Identify which cell holds the provided text, then report its (x, y) central coordinate. 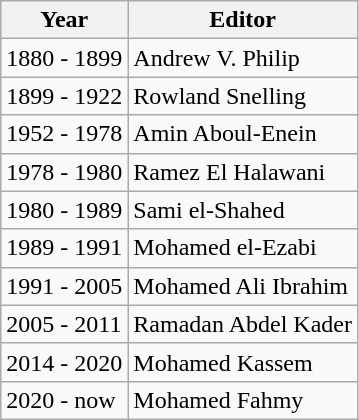
1991 - 2005 (64, 286)
Editor (243, 20)
1989 - 1991 (64, 248)
Mohamed Fahmy (243, 400)
2005 - 2011 (64, 324)
Sami el-Shahed (243, 210)
Mohamed Ali Ibrahim (243, 286)
Amin Aboul-Enein (243, 134)
Rowland Snelling (243, 96)
2020 - now (64, 400)
Mohamed Kassem (243, 362)
1978 - 1980 (64, 172)
Andrew V. Philip (243, 58)
2014 - 2020 (64, 362)
1980 - 1989 (64, 210)
1952 - 1978 (64, 134)
Ramez El Halawani (243, 172)
1899 - 1922 (64, 96)
Year (64, 20)
1880 - 1899 (64, 58)
Ramadan Abdel Kader (243, 324)
Mohamed el-Ezabi (243, 248)
